Locate the cell with the specified text and output its [X, Y] center coordinate. 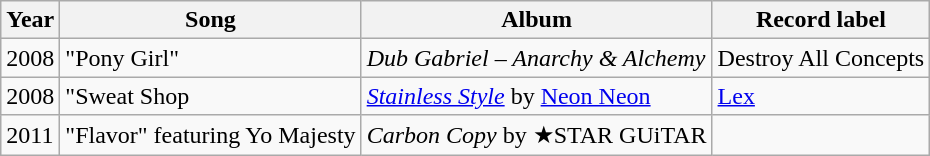
Album [536, 20]
Record label [821, 20]
Song [210, 20]
"Sweat Shop [210, 96]
Stainless Style by Neon Neon [536, 96]
2011 [30, 135]
Destroy All Concepts [821, 58]
"Pony Girl" [210, 58]
Year [30, 20]
"Flavor" featuring Yo Majesty [210, 135]
Carbon Copy by ★STAR GUiTAR [536, 135]
Dub Gabriel – Anarchy & Alchemy [536, 58]
Lex [821, 96]
